Scan for the cell matching the given text and deliver its (X, Y) coordinate at center. 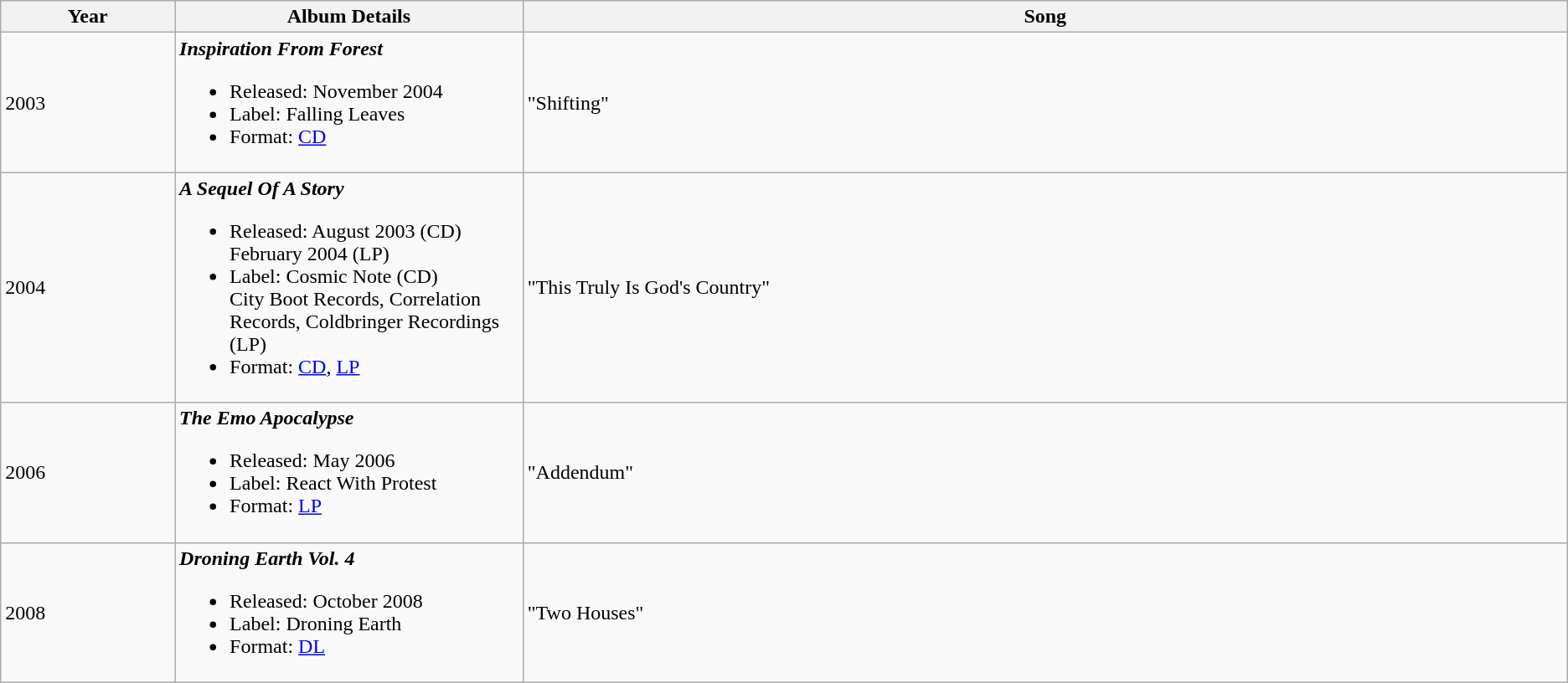
"This Truly Is God's Country" (1045, 288)
The Emo ApocalypseReleased: May 2006Label: React With ProtestFormat: LP (349, 472)
Album Details (349, 17)
Droning Earth Vol. 4Released: October 2008Label: Droning EarthFormat: DL (349, 613)
2003 (88, 102)
"Addendum" (1045, 472)
2004 (88, 288)
2006 (88, 472)
"Shifting" (1045, 102)
2008 (88, 613)
Song (1045, 17)
"Two Houses" (1045, 613)
Year (88, 17)
Inspiration From ForestReleased: November 2004Label: Falling LeavesFormat: CD (349, 102)
